Pinpoint the cell where the given text exists, returning its (x, y) midpoint coordinate. 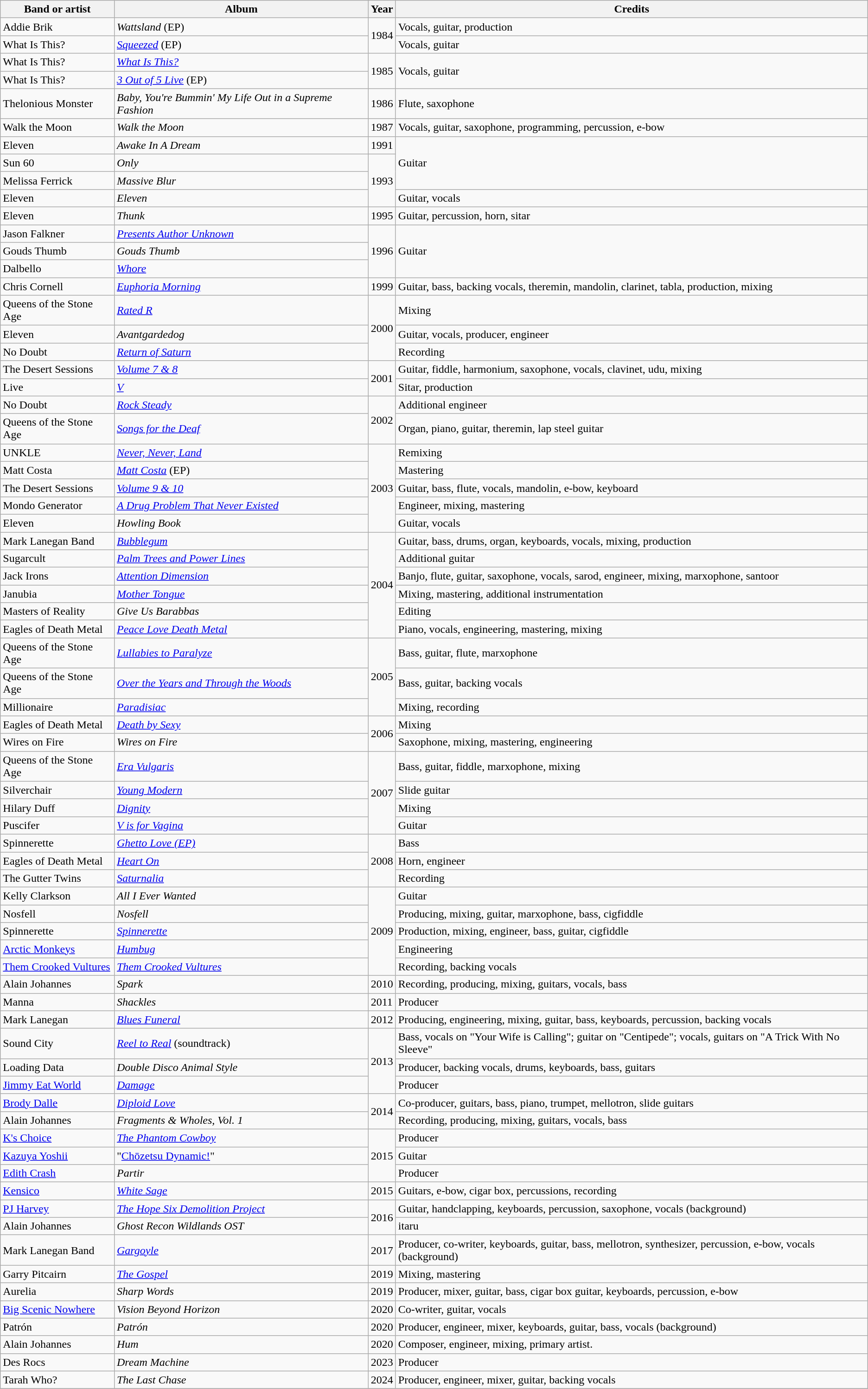
Volume 9 & 10 (241, 488)
Whore (241, 269)
Producing, mixing, guitar, marxophone, bass, cigfiddle (632, 914)
Slide guitar (632, 790)
Guitar, vocals, producer, engineer (632, 334)
Recording, backing vocals (632, 967)
Editing (632, 612)
Live (57, 387)
1996 (382, 251)
Bass, guitar, backing vocals (632, 683)
Humbug (241, 949)
Lullabies to Paralyze (241, 653)
Year (382, 9)
The Gospel (241, 1274)
Producer, engineer, mixer, keyboards, guitar, bass, vocals (background) (632, 1327)
Remixing (632, 452)
Reel to Real (soundtrack) (241, 1043)
Thelonious Monster (57, 104)
Kelly Clarkson (57, 896)
Paradisiac (241, 707)
Saturnalia (241, 879)
Engineering (632, 949)
2000 (382, 328)
1985 (382, 71)
Guitars, e-bow, cigar box, percussions, recording (632, 1191)
2009 (382, 931)
Engineer, mixing, mastering (632, 505)
1984 (382, 36)
V (241, 387)
2003 (382, 488)
Additional engineer (632, 405)
Era Vulgaris (241, 766)
Banjo, flute, guitar, saxophone, vocals, sarod, engineer, mixing, marxophone, santoor (632, 576)
2001 (382, 378)
2016 (382, 1217)
Credits (632, 9)
Partir (241, 1173)
Blues Funeral (241, 1019)
Album (241, 9)
Mixing, mastering (632, 1274)
2007 (382, 793)
Tarah Who? (57, 1380)
Return of Saturn (241, 352)
Over the Years and Through the Woods (241, 683)
Diploid Love (241, 1102)
Bass, vocals on "Your Wife is Calling"; guitar on "Centipede"; vocals, guitars on "A Trick With No Sleeve" (632, 1043)
V is for Vagina (241, 825)
Kensico (57, 1191)
Death by Sexy (241, 725)
Producer, engineer, mixer, guitar, backing vocals (632, 1380)
2024 (382, 1380)
Never, Never, Land (241, 452)
3 Out of 5 Live (EP) (241, 80)
The Last Chase (241, 1380)
Avantgardedog (241, 334)
Vocals, guitar, production (632, 27)
Ghetto Love (EP) (241, 843)
White Sage (241, 1191)
Rock Steady (241, 405)
1987 (382, 127)
Hum (241, 1344)
Massive Blur (241, 180)
Aurelia (57, 1292)
1991 (382, 145)
Co-writer, guitar, vocals (632, 1309)
2010 (382, 984)
Sitar, production (632, 387)
Garry Pitcairn (57, 1274)
Vision Beyond Horizon (241, 1309)
Attention Dimension (241, 576)
Volume 7 & 8 (241, 370)
Dalbello (57, 269)
The Gutter Twins (57, 879)
Bubblegum (241, 541)
Saxophone, mixing, mastering, engineering (632, 742)
Mark Lanegan (57, 1019)
2002 (382, 420)
Brody Dalle (57, 1102)
Sound City (57, 1043)
Band or artist (57, 9)
Songs for the Deaf (241, 428)
Presents Author Unknown (241, 233)
Give Us Barabbas (241, 612)
Jimmy Eat World (57, 1085)
Mother Tongue (241, 594)
Hilary Duff (57, 808)
1986 (382, 104)
Guitar, handclapping, keyboards, percussion, saxophone, vocals (background) (632, 1209)
Mixing, mastering, additional instrumentation (632, 594)
Jason Falkner (57, 233)
Arctic Monkeys (57, 949)
Dream Machine (241, 1362)
Janubia (57, 594)
2011 (382, 1002)
The Phantom Cowboy (241, 1138)
Manna (57, 1002)
Vocals, guitar, saxophone, programming, percussion, e-bow (632, 127)
Guitar, fiddle, harmonium, saxophone, vocals, clavinet, udu, mixing (632, 370)
The Hope Six Demolition Project (241, 1209)
Bass (632, 843)
Edith Crash (57, 1173)
Fragments & Wholes, Vol. 1 (241, 1120)
Palm Trees and Power Lines (241, 559)
1995 (382, 216)
Co-producer, guitars, bass, piano, trumpet, mellotron, slide guitars (632, 1102)
2017 (382, 1250)
Flute, saxophone (632, 104)
Big Scenic Nowhere (57, 1309)
"Chōzetsu Dynamic!" (241, 1156)
Euphoria Morning (241, 287)
Kazuya Yoshii (57, 1156)
Damage (241, 1085)
Peace Love Death Metal (241, 629)
Producer, backing vocals, drums, keyboards, bass, guitars (632, 1067)
Melissa Ferrick (57, 180)
All I Ever Wanted (241, 896)
Baby, You're Bummin' My Life Out in a Supreme Fashion (241, 104)
Producer, co-writer, keyboards, guitar, bass, mellotron, synthesizer, percussion, e-bow, vocals (background) (632, 1250)
2006 (382, 733)
Masters of Reality (57, 612)
Production, mixing, engineer, bass, guitar, cigfiddle (632, 931)
Producing, engineering, mixing, guitar, bass, keyboards, percussion, backing vocals (632, 1019)
1993 (382, 180)
Silverchair (57, 790)
Mixing, recording (632, 707)
Horn, engineer (632, 861)
Mastering (632, 470)
Matt Costa (EP) (241, 470)
Jack Irons (57, 576)
Sharp Words (241, 1292)
Squeezed (EP) (241, 45)
A Drug Problem That Never Existed (241, 505)
2004 (382, 585)
Awake In A Dream (241, 145)
2014 (382, 1111)
PJ Harvey (57, 1209)
Dignity (241, 808)
Shackles (241, 1002)
Organ, piano, guitar, theremin, lap steel guitar (632, 428)
Guitar, bass, backing vocals, theremin, mandolin, clarinet, tabla, production, mixing (632, 287)
Matt Costa (57, 470)
Piano, vocals, engineering, mastering, mixing (632, 629)
Guitar, percussion, horn, sitar (632, 216)
Millionaire (57, 707)
Loading Data (57, 1067)
Howling Book (241, 523)
Sugarcult (57, 559)
Chris Cornell (57, 287)
2005 (382, 677)
2012 (382, 1019)
Heart On (241, 861)
Bass, guitar, fiddle, marxophone, mixing (632, 766)
2023 (382, 1362)
Bass, guitar, flute, marxophone (632, 653)
Mondo Generator (57, 505)
Only (241, 163)
Guitar, bass, flute, vocals, mandolin, e-bow, keyboard (632, 488)
Gargoyle (241, 1250)
1999 (382, 287)
2013 (382, 1061)
Wattsland (EP) (241, 27)
Sun 60 (57, 163)
Ghost Recon Wildlands OST (241, 1226)
Guitar, bass, drums, organ, keyboards, vocals, mixing, production (632, 541)
Rated R (241, 311)
Additional guitar (632, 559)
Thunk (241, 216)
2008 (382, 860)
Producer, mixer, guitar, bass, cigar box guitar, keyboards, percussion, e-bow (632, 1292)
Des Rocs (57, 1362)
Double Disco Animal Style (241, 1067)
Composer, engineer, mixing, primary artist. (632, 1344)
Addie Brik (57, 27)
K's Choice (57, 1138)
itaru (632, 1226)
Spark (241, 984)
Young Modern (241, 790)
UNKLE (57, 452)
Puscifer (57, 825)
